Capture the cell that displays the provided text and extract its [X, Y] central coordinate. 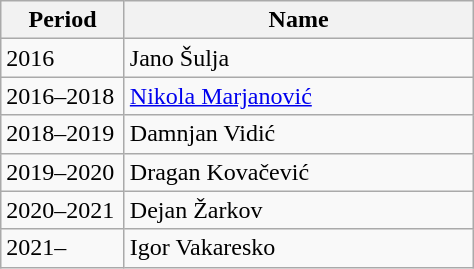
Damnjan Vidić [298, 134]
Igor Vakaresko [298, 248]
Nikola Marjanović [298, 96]
2020–2021 [63, 210]
2018–2019 [63, 134]
Dragan Kovačević [298, 172]
2016 [63, 58]
2016–2018 [63, 96]
Period [63, 20]
Jano Šulja [298, 58]
Name [298, 20]
2019–2020 [63, 172]
Dejan Žarkov [298, 210]
2021– [63, 248]
